For the text-containing cell, return its midpoint in (X, Y) coordinate format. 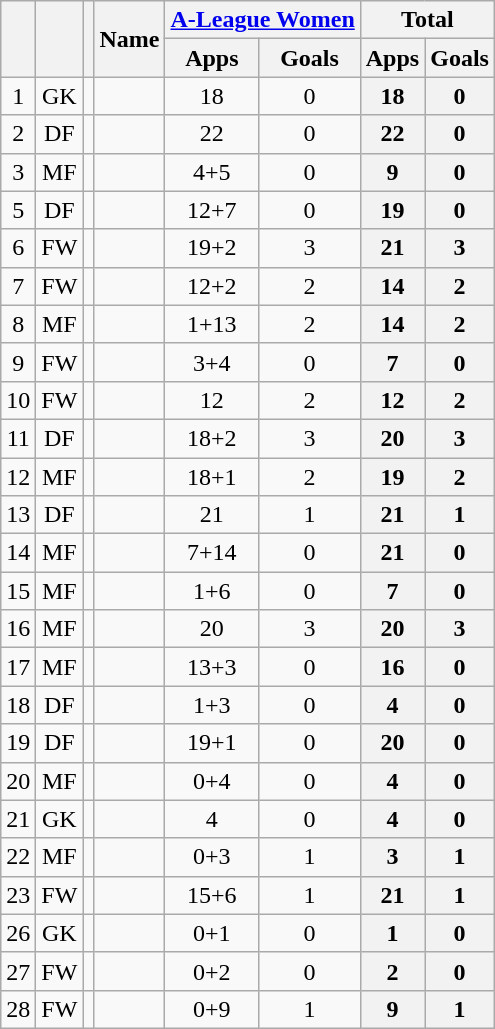
12+7 (212, 210)
5 (18, 210)
18+2 (212, 438)
Total (427, 20)
7+14 (212, 553)
6 (18, 248)
15+6 (212, 895)
17 (18, 667)
13+3 (212, 667)
A-League Women (262, 20)
0+3 (212, 857)
11 (18, 438)
15 (18, 591)
18+1 (212, 477)
23 (18, 895)
3+4 (212, 362)
26 (18, 933)
10 (18, 400)
28 (18, 1009)
Name (130, 39)
19+1 (212, 743)
0+9 (212, 1009)
0+2 (212, 971)
1+13 (212, 324)
0+4 (212, 781)
4+5 (212, 172)
1+3 (212, 705)
12+2 (212, 286)
8 (18, 324)
0+1 (212, 933)
19+2 (212, 248)
27 (18, 971)
1+6 (212, 591)
13 (18, 515)
